Return the [x, y] coordinate for the center point of the cell that contains the specified text.  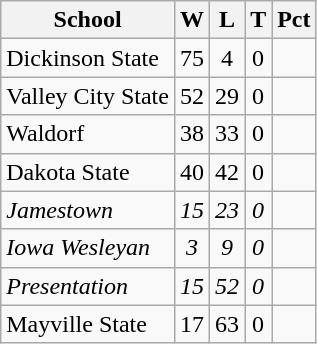
T [258, 20]
3 [192, 248]
40 [192, 172]
Waldorf [88, 134]
38 [192, 134]
Jamestown [88, 210]
33 [228, 134]
Iowa Wesleyan [88, 248]
4 [228, 58]
Mayville State [88, 324]
9 [228, 248]
Pct [294, 20]
Valley City State [88, 96]
63 [228, 324]
23 [228, 210]
75 [192, 58]
Presentation [88, 286]
17 [192, 324]
42 [228, 172]
W [192, 20]
L [228, 20]
29 [228, 96]
School [88, 20]
Dickinson State [88, 58]
Dakota State [88, 172]
